Pinpoint the cell where the given text exists, returning its (x, y) midpoint coordinate. 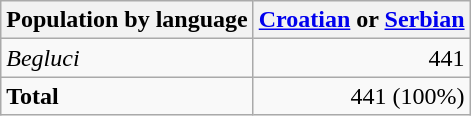
441 (100%) (362, 96)
Total (127, 96)
Begluci (127, 58)
441 (362, 58)
Population by language (127, 20)
Croatian or Serbian (362, 20)
